Detect which cell encompasses the target text, then output its [x, y] center coordinate. 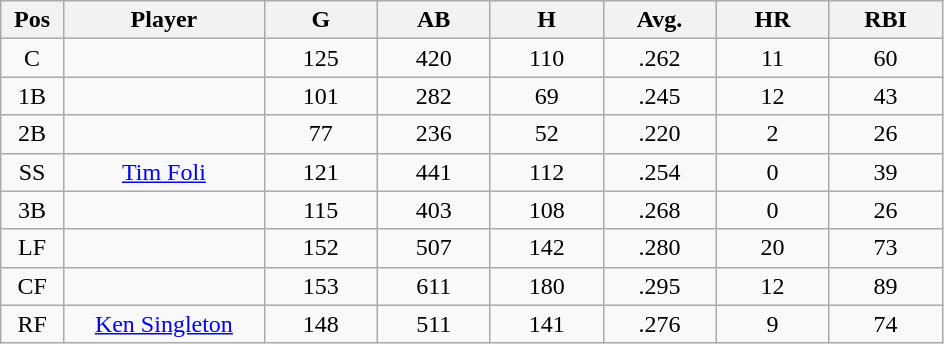
1B [32, 96]
153 [320, 286]
511 [434, 324]
180 [546, 286]
69 [546, 96]
.262 [660, 58]
52 [546, 134]
282 [434, 96]
142 [546, 248]
11 [772, 58]
89 [886, 286]
420 [434, 58]
.268 [660, 210]
403 [434, 210]
.254 [660, 172]
20 [772, 248]
125 [320, 58]
Avg. [660, 20]
Ken Singleton [164, 324]
C [32, 58]
108 [546, 210]
9 [772, 324]
236 [434, 134]
115 [320, 210]
3B [32, 210]
RF [32, 324]
141 [546, 324]
60 [886, 58]
.220 [660, 134]
112 [546, 172]
39 [886, 172]
.276 [660, 324]
121 [320, 172]
2B [32, 134]
74 [886, 324]
611 [434, 286]
AB [434, 20]
Pos [32, 20]
Tim Foli [164, 172]
.295 [660, 286]
Player [164, 20]
HR [772, 20]
.280 [660, 248]
148 [320, 324]
43 [886, 96]
RBI [886, 20]
2 [772, 134]
507 [434, 248]
77 [320, 134]
73 [886, 248]
H [546, 20]
SS [32, 172]
152 [320, 248]
.245 [660, 96]
110 [546, 58]
LF [32, 248]
CF [32, 286]
G [320, 20]
101 [320, 96]
441 [434, 172]
